Return the [x, y] coordinate for the center point of the cell that contains the specified text.  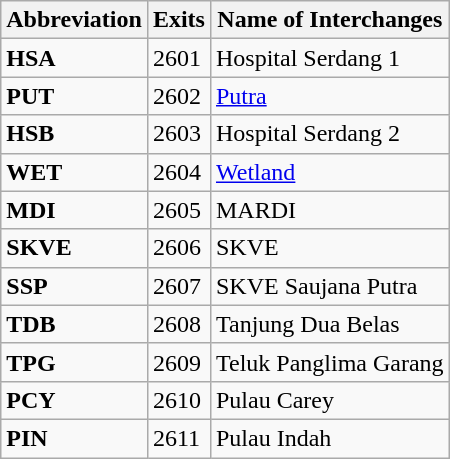
2610 [178, 400]
2605 [178, 210]
Pulau Indah [330, 438]
Hospital Serdang 1 [330, 58]
2606 [178, 248]
2609 [178, 362]
HSA [74, 58]
PCY [74, 400]
Pulau Carey [330, 400]
2604 [178, 172]
WET [74, 172]
PIN [74, 438]
2611 [178, 438]
MDI [74, 210]
SSP [74, 286]
Hospital Serdang 2 [330, 134]
Tanjung Dua Belas [330, 324]
TDB [74, 324]
PUT [74, 96]
2602 [178, 96]
2608 [178, 324]
2603 [178, 134]
MARDI [330, 210]
Abbreviation [74, 20]
SKVE Saujana Putra [330, 286]
Wetland [330, 172]
TPG [74, 362]
Name of Interchanges [330, 20]
Teluk Panglima Garang [330, 362]
2607 [178, 286]
2601 [178, 58]
Putra [330, 96]
HSB [74, 134]
Exits [178, 20]
